Pinpoint the cell where the given text exists, returning its [X, Y] midpoint coordinate. 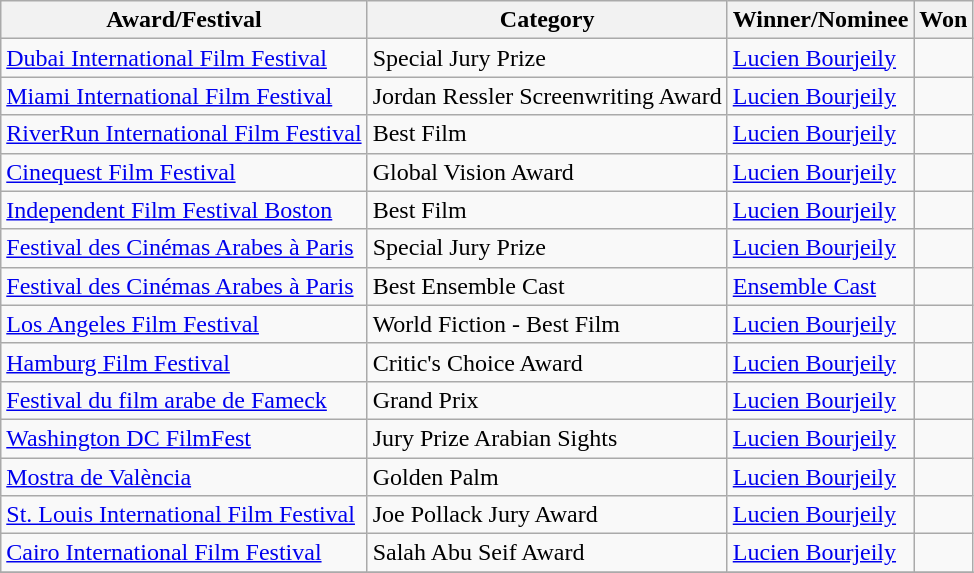
Salah Abu Seif Award [547, 553]
Mostra de València [184, 477]
World Fiction - Best Film [547, 324]
Critic's Choice Award [547, 362]
Award/Festival [184, 20]
Grand Prix [547, 400]
Winner/Nominee [820, 20]
Dubai International Film Festival [184, 58]
Cairo International Film Festival [184, 553]
Independent Film Festival Boston [184, 210]
Category [547, 20]
Jury Prize Arabian Sights [547, 438]
Jordan Ressler Screenwriting Award [547, 96]
Golden Palm [547, 477]
Cinequest Film Festival [184, 172]
Washington DC FilmFest [184, 438]
Global Vision Award [547, 172]
Best Ensemble Cast [547, 286]
Ensemble Cast [820, 286]
RiverRun International Film Festival [184, 134]
Miami International Film Festival [184, 96]
Won [944, 20]
Festival du film arabe de Fameck [184, 400]
St. Louis International Film Festival [184, 515]
Joe Pollack Jury Award [547, 515]
Los Angeles Film Festival [184, 324]
Hamburg Film Festival [184, 362]
